Detect which cell encompasses the target text, then output its [X, Y] center coordinate. 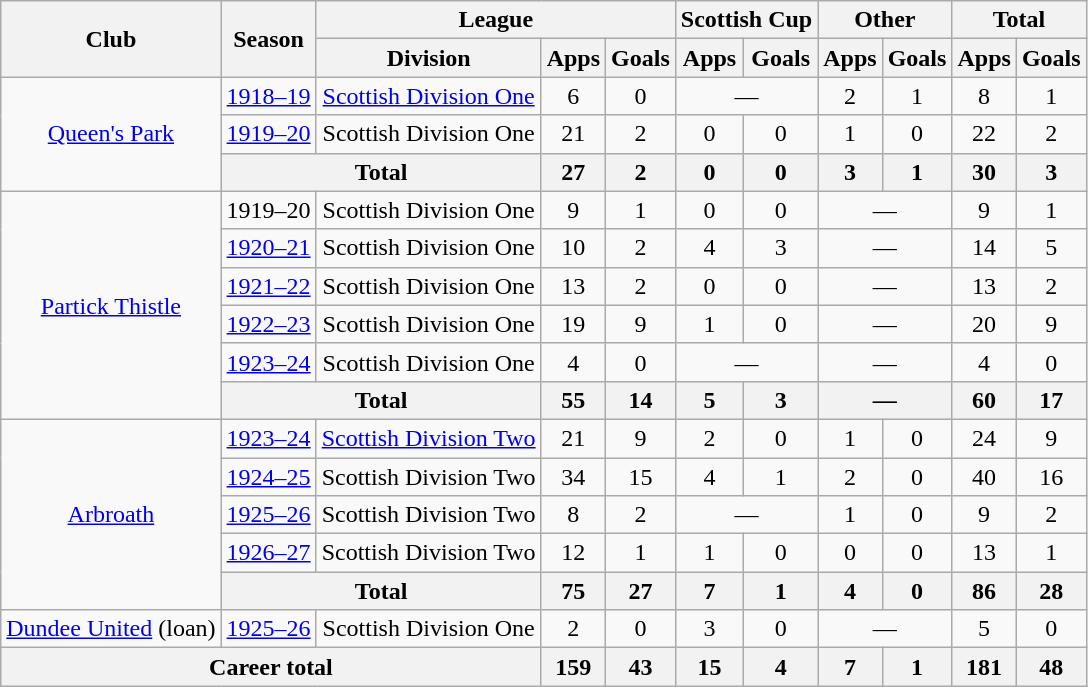
19 [573, 324]
55 [573, 400]
20 [984, 324]
Dundee United (loan) [111, 629]
181 [984, 667]
86 [984, 591]
6 [573, 96]
1922–23 [268, 324]
Partick Thistle [111, 305]
43 [641, 667]
1918–19 [268, 96]
12 [573, 553]
48 [1051, 667]
10 [573, 248]
75 [573, 591]
Career total [271, 667]
1926–27 [268, 553]
1921–22 [268, 286]
28 [1051, 591]
Season [268, 39]
League [496, 20]
Queen's Park [111, 134]
159 [573, 667]
24 [984, 438]
Other [885, 20]
1920–21 [268, 248]
34 [573, 477]
Scottish Cup [746, 20]
1924–25 [268, 477]
40 [984, 477]
22 [984, 134]
Division [428, 58]
30 [984, 172]
Arbroath [111, 514]
17 [1051, 400]
Club [111, 39]
16 [1051, 477]
60 [984, 400]
